For the text-containing cell, return its midpoint in [X, Y] coordinate format. 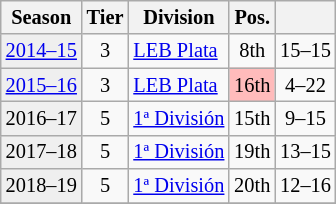
8th [252, 51]
Division [178, 17]
15–15 [306, 51]
2016–17 [42, 118]
Pos. [252, 17]
9–15 [306, 118]
Tier [106, 17]
20th [252, 186]
2015–16 [42, 85]
13–15 [306, 152]
15th [252, 118]
12–16 [306, 186]
2017–18 [42, 152]
2014–15 [42, 51]
Season [42, 17]
2018–19 [42, 186]
16th [252, 85]
4–22 [306, 85]
19th [252, 152]
